Detect which cell encompasses the target text, then output its [X, Y] center coordinate. 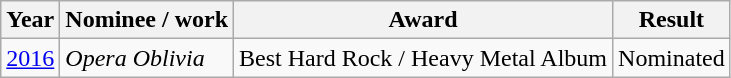
Award [424, 20]
Nominee / work [147, 20]
Opera Oblivia [147, 58]
Year [30, 20]
Result [672, 20]
2016 [30, 58]
Best Hard Rock / Heavy Metal Album [424, 58]
Nominated [672, 58]
